Search for the cell housing the specified text and yield its [X, Y] center coordinate. 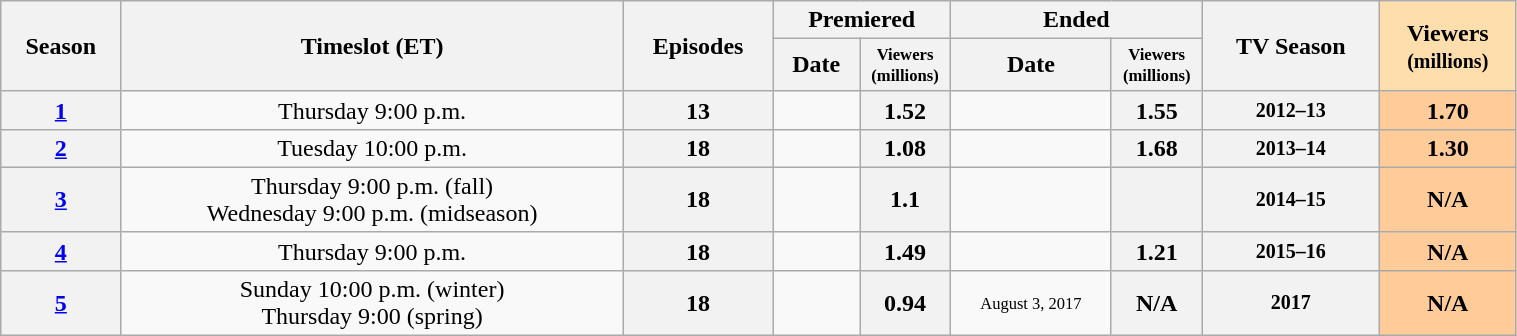
1.30 [1448, 148]
Thursday 9:00 p.m. (fall)Wednesday 9:00 p.m. (midseason) [372, 200]
2012–13 [1290, 110]
2 [61, 148]
2014–15 [1290, 200]
3 [61, 200]
Tuesday 10:00 p.m. [372, 148]
Premiered [862, 20]
August 3, 2017 [1032, 304]
Timeslot (ET) [372, 46]
13 [698, 110]
1.52 [906, 110]
1.55 [1156, 110]
1.1 [906, 200]
Ended [1077, 20]
0.94 [906, 304]
1.70 [1448, 110]
1.49 [906, 251]
5 [61, 304]
4 [61, 251]
1.08 [906, 148]
1.21 [1156, 251]
Season [61, 46]
TV Season [1290, 46]
2015–16 [1290, 251]
1.68 [1156, 148]
2017 [1290, 304]
1 [61, 110]
2013–14 [1290, 148]
Episodes [698, 46]
Sunday 10:00 p.m. (winter)Thursday 9:00 (spring) [372, 304]
